Determine the (X, Y) coordinate at the center of the cell enclosing the given text.  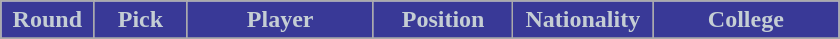
Player (280, 20)
Round (48, 20)
College (746, 20)
Nationality (583, 20)
Position (443, 20)
Pick (140, 20)
